For the text-containing cell, return its midpoint in (X, Y) coordinate format. 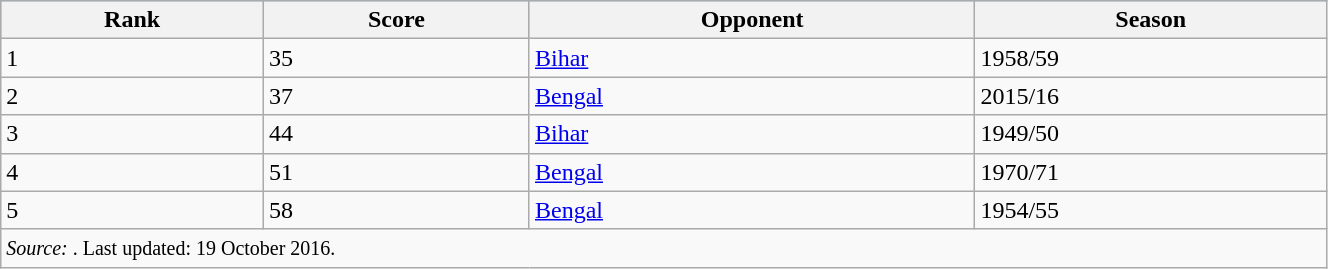
2 (132, 96)
51 (396, 172)
1 (132, 58)
Score (396, 20)
3 (132, 134)
58 (396, 210)
2015/16 (1151, 96)
1954/55 (1151, 210)
35 (396, 58)
4 (132, 172)
Season (1151, 20)
44 (396, 134)
Opponent (752, 20)
Rank (132, 20)
37 (396, 96)
1958/59 (1151, 58)
1970/71 (1151, 172)
1949/50 (1151, 134)
5 (132, 210)
Source: . Last updated: 19 October 2016. (664, 248)
